Detect which cell encompasses the target text, then output its [x, y] center coordinate. 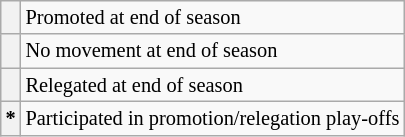
No movement at end of season [213, 51]
Participated in promotion/relegation play-offs [213, 118]
Relegated at end of season [213, 85]
Promoted at end of season [213, 17]
* [11, 118]
